Scan for the cell matching the given text and deliver its [x, y] coordinate at center. 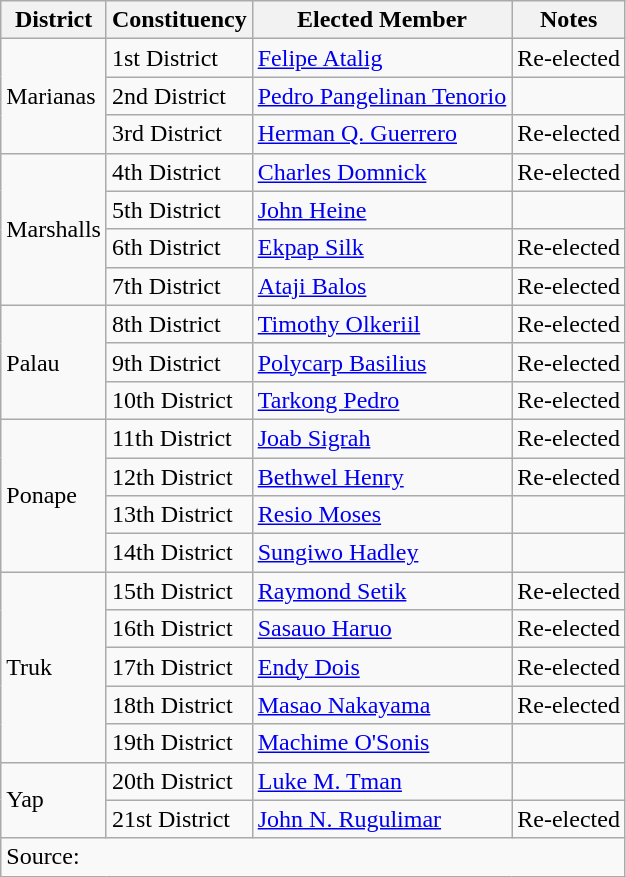
Resio Moses [382, 515]
Masao Nakayama [382, 705]
Luke M. Tman [382, 781]
Felipe Atalig [382, 58]
17th District [179, 667]
Ataji Balos [382, 286]
Endy Dois [382, 667]
Machime O'Sonis [382, 743]
Palau [54, 362]
Notes [569, 20]
Sungiwo Hadley [382, 553]
3rd District [179, 134]
6th District [179, 248]
20th District [179, 781]
Bethwel Henry [382, 477]
Marshalls [54, 229]
Raymond Setik [382, 591]
2nd District [179, 96]
Constituency [179, 20]
5th District [179, 210]
Polycarp Basilius [382, 362]
10th District [179, 400]
Yap [54, 800]
Pedro Pangelinan Tenorio [382, 96]
Charles Domnick [382, 172]
8th District [179, 324]
Tarkong Pedro [382, 400]
Timothy Olkeriil [382, 324]
District [54, 20]
11th District [179, 438]
14th District [179, 553]
18th District [179, 705]
Ponape [54, 495]
1st District [179, 58]
16th District [179, 629]
Marianas [54, 96]
4th District [179, 172]
7th District [179, 286]
Herman Q. Guerrero [382, 134]
Elected Member [382, 20]
John N. Rugulimar [382, 819]
Source: [314, 857]
13th District [179, 515]
Ekpap Silk [382, 248]
15th District [179, 591]
9th District [179, 362]
Truk [54, 667]
Joab Sigrah [382, 438]
John Heine [382, 210]
21st District [179, 819]
19th District [179, 743]
Sasauo Haruo [382, 629]
12th District [179, 477]
